Return [x, y] of the center of cell containing provided text 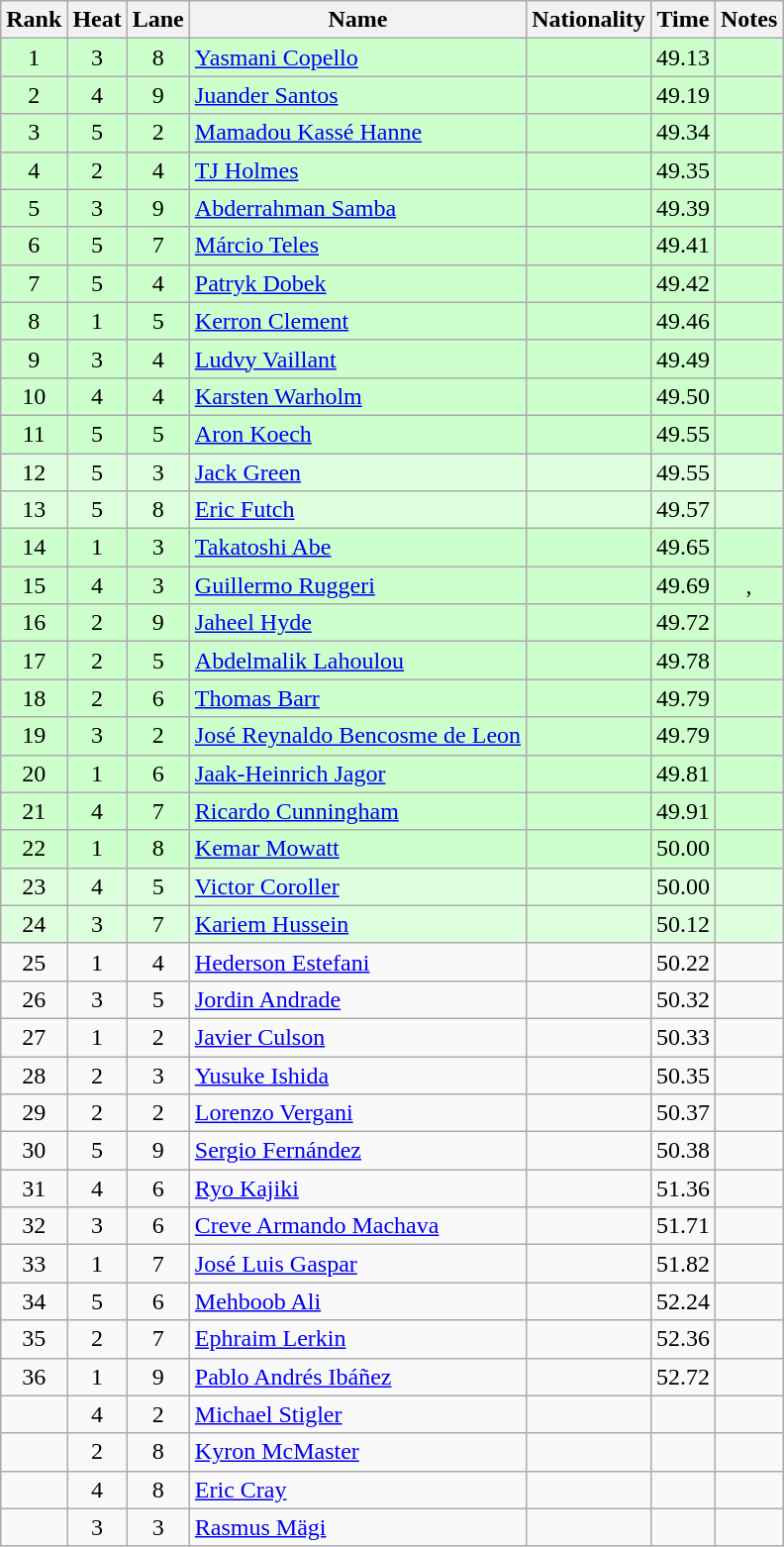
Kyron McMaster [357, 1452]
11 [34, 434]
Abderrahman Samba [357, 208]
20 [34, 773]
49.39 [683, 208]
Rank [34, 20]
José Reynaldo Bencosme de Leon [357, 736]
49.19 [683, 95]
Karsten Warholm [357, 396]
Eric Cray [357, 1490]
José Luis Gaspar [357, 1264]
49.41 [683, 246]
16 [34, 623]
Heat [97, 20]
Michael Stigler [357, 1414]
36 [34, 1377]
Rasmus Mägi [357, 1527]
Name [357, 20]
32 [34, 1226]
33 [34, 1264]
49.49 [683, 359]
49.81 [683, 773]
Yasmani Copello [357, 57]
Eric Futch [357, 510]
21 [34, 811]
52.24 [683, 1301]
Guillermo Ruggeri [357, 585]
Ephraim Lerkin [357, 1339]
50.37 [683, 1113]
Javier Culson [357, 1037]
Jordin Andrade [357, 999]
Márcio Teles [357, 246]
34 [34, 1301]
35 [34, 1339]
Pablo Andrés Ibáñez [357, 1377]
14 [34, 548]
50.12 [683, 924]
Aron Koech [357, 434]
Yusuke Ishida [357, 1075]
49.35 [683, 170]
Abdelmalik Lahoulou [357, 661]
Notes [748, 20]
Juander Santos [357, 95]
52.72 [683, 1377]
50.33 [683, 1037]
Creve Armando Machava [357, 1226]
Mamadou Kassé Hanne [357, 133]
13 [34, 510]
19 [34, 736]
49.78 [683, 661]
Kerron Clement [357, 321]
50.22 [683, 962]
Victor Coroller [357, 886]
12 [34, 472]
Lorenzo Vergani [357, 1113]
Jack Green [357, 472]
49.13 [683, 57]
27 [34, 1037]
Ludvy Vaillant [357, 359]
51.71 [683, 1226]
Jaheel Hyde [357, 623]
50.38 [683, 1151]
23 [34, 886]
Ryo Kajiki [357, 1188]
22 [34, 849]
TJ Holmes [357, 170]
51.82 [683, 1264]
Kemar Mowatt [357, 849]
49.72 [683, 623]
28 [34, 1075]
Lane [158, 20]
10 [34, 396]
49.50 [683, 396]
24 [34, 924]
Nationality [589, 20]
49.46 [683, 321]
Kariem Hussein [357, 924]
50.32 [683, 999]
Patryk Dobek [357, 283]
52.36 [683, 1339]
17 [34, 661]
Thomas Barr [357, 698]
51.36 [683, 1188]
15 [34, 585]
49.34 [683, 133]
49.65 [683, 548]
49.69 [683, 585]
49.91 [683, 811]
49.42 [683, 283]
Time [683, 20]
Hederson Estefani [357, 962]
Takatoshi Abe [357, 548]
49.57 [683, 510]
25 [34, 962]
30 [34, 1151]
18 [34, 698]
50.35 [683, 1075]
31 [34, 1188]
Mehboob Ali [357, 1301]
Sergio Fernández [357, 1151]
Ricardo Cunningham [357, 811]
26 [34, 999]
Jaak-Heinrich Jagor [357, 773]
29 [34, 1113]
, [748, 585]
